Locate the cell with the specified text and output its [x, y] center coordinate. 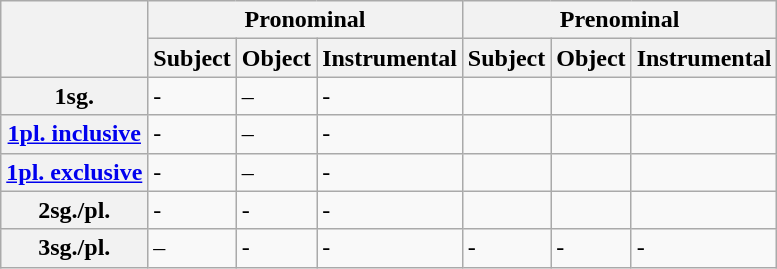
3sg./pl. [74, 248]
Prenominal [620, 20]
1pl. inclusive [74, 134]
1sg. [74, 96]
Pronominal [306, 20]
1pl. exclusive [74, 172]
2sg./pl. [74, 210]
